Provide the [x, y] coordinate of the cell's center where the given text is located.  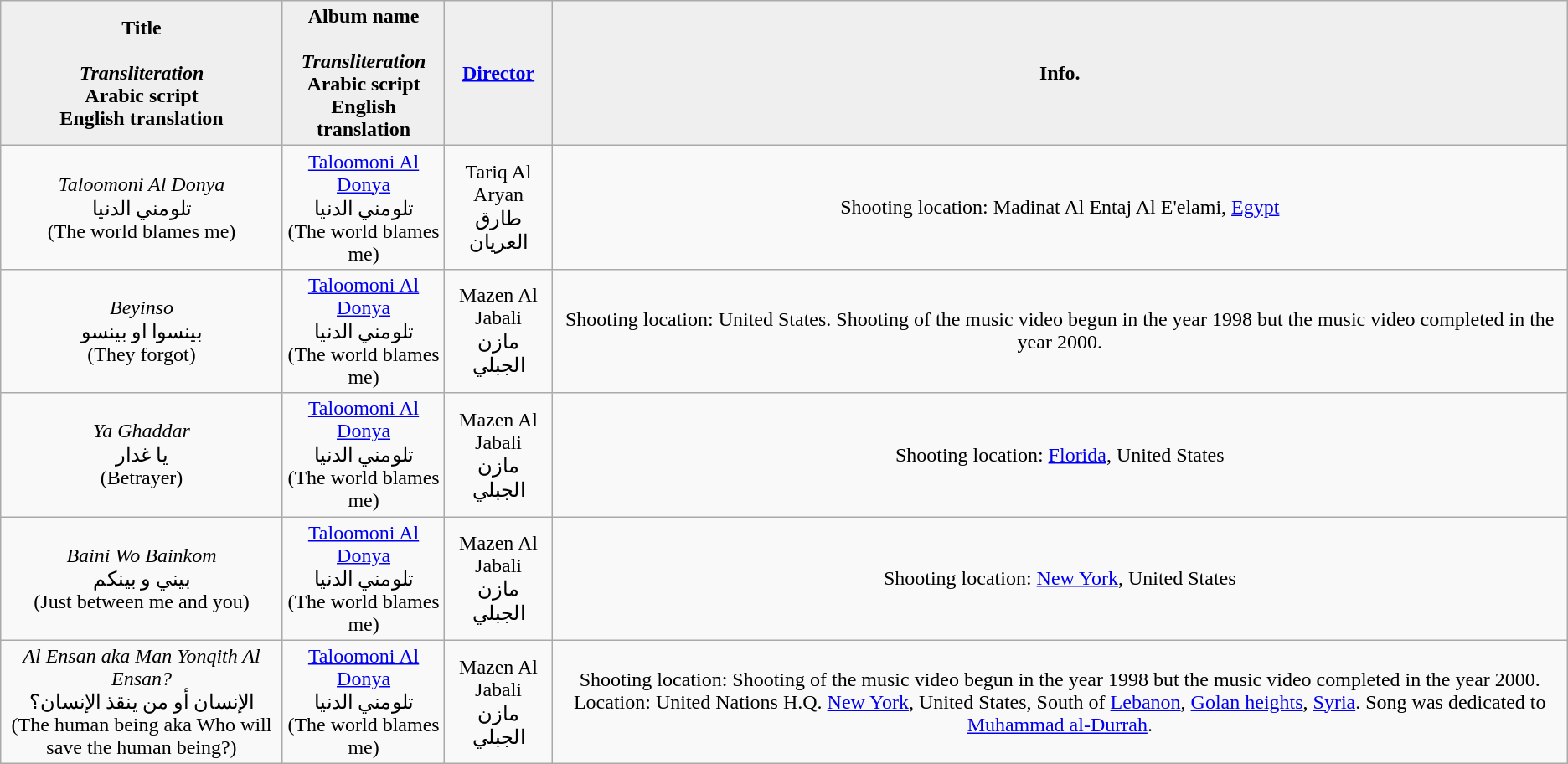
Shooting location: New York, United States [1060, 578]
Tariq Al Aryanطارق العريان [498, 208]
Ya Ghaddarيا غدار(Betrayer) [142, 455]
Al Ensan aka Man Yonqith Al Ensan?الإنسان أو من ينقذ الإنسان؟(The human being aka Who will save the human being?) [142, 702]
Shooting location: Florida, United States [1060, 455]
TitleTransliterationArabic scriptEnglish translation [142, 74]
Shooting location: Madinat Al Entaj Al E'elami, Egypt [1060, 208]
Album nameTransliterationArabic scriptEnglish translation [364, 74]
Beyinsoبينسوا او بينسو(They forgot) [142, 331]
Director [498, 74]
Baini Wo Bainkomبيني و بينكم(Just between me and you) [142, 578]
Info. [1060, 74]
Shooting location: United States. Shooting of the music video begun in the year 1998 but the music video completed in the year 2000. [1060, 331]
